Determine the (x, y) coordinate at the center of the cell enclosing the given text.  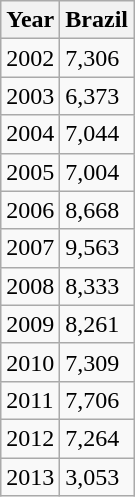
2010 (30, 362)
7,264 (97, 438)
2004 (30, 134)
9,563 (97, 248)
8,261 (97, 324)
2007 (30, 248)
2005 (30, 172)
7,706 (97, 400)
2008 (30, 286)
8,333 (97, 286)
8,668 (97, 210)
3,053 (97, 477)
7,004 (97, 172)
2013 (30, 477)
Year (30, 20)
2011 (30, 400)
2002 (30, 58)
7,306 (97, 58)
6,373 (97, 96)
7,309 (97, 362)
2012 (30, 438)
2003 (30, 96)
2006 (30, 210)
2009 (30, 324)
7,044 (97, 134)
Brazil (97, 20)
